Provide the (x, y) coordinate of the cell's center where the given text is located.  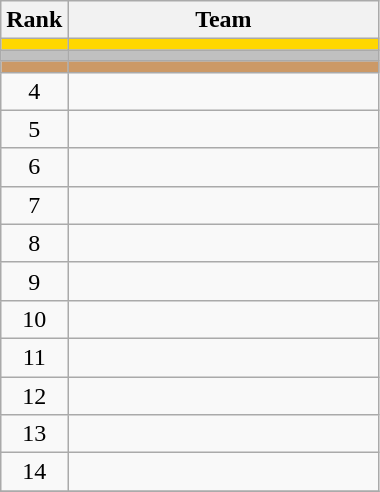
12 (34, 395)
14 (34, 472)
11 (34, 357)
7 (34, 205)
6 (34, 167)
Team (224, 20)
9 (34, 281)
10 (34, 319)
4 (34, 91)
Rank (34, 20)
13 (34, 434)
8 (34, 243)
5 (34, 129)
